Scan for the cell matching the given text and deliver its [x, y] coordinate at center. 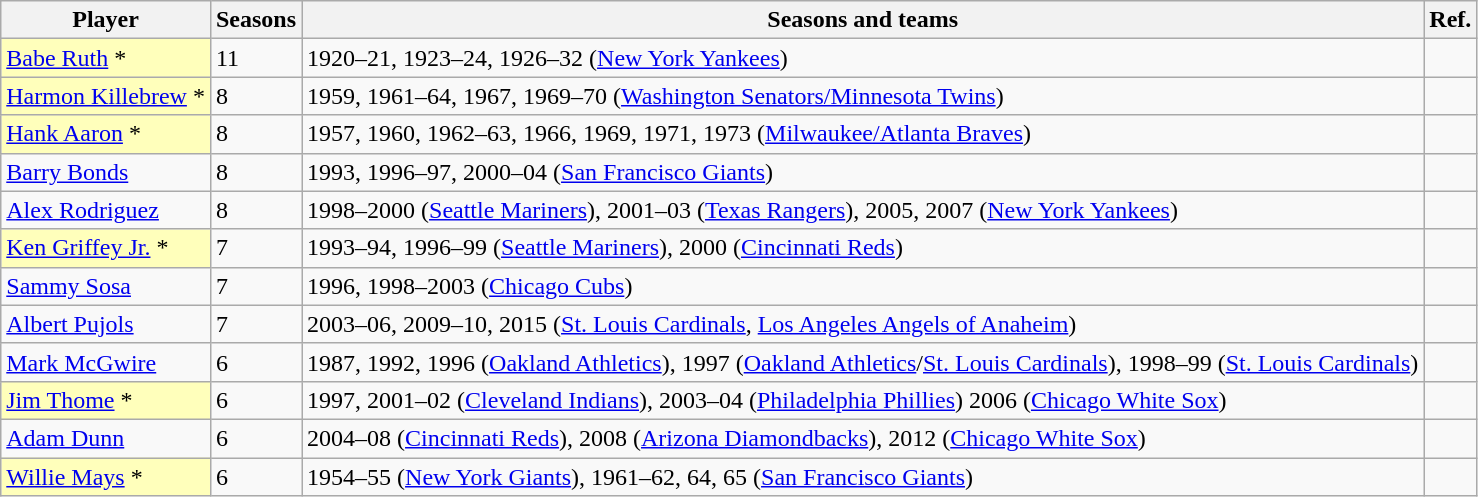
Seasons [256, 20]
Albert Pujols [106, 324]
11 [256, 58]
Ref. [1450, 20]
1996, 1998–2003 (Chicago Cubs) [863, 286]
Mark McGwire [106, 362]
1997, 2001–02 (Cleveland Indians), 2003–04 (Philadelphia Phillies) 2006 (Chicago White Sox) [863, 400]
Sammy Sosa [106, 286]
Seasons and teams [863, 20]
Babe Ruth * [106, 58]
Player [106, 20]
Hank Aaron * [106, 134]
2003–06, 2009–10, 2015 (St. Louis Cardinals, Los Angeles Angels of Anaheim) [863, 324]
2004–08 (Cincinnati Reds), 2008 (Arizona Diamondbacks), 2012 (Chicago White Sox) [863, 438]
1959, 1961–64, 1967, 1969–70 (Washington Senators/Minnesota Twins) [863, 96]
Adam Dunn [106, 438]
Ken Griffey Jr. * [106, 248]
1987, 1992, 1996 (Oakland Athletics), 1997 (Oakland Athletics/St. Louis Cardinals), 1998–99 (St. Louis Cardinals) [863, 362]
1954–55 (New York Giants), 1961–62, 64, 65 (San Francisco Giants) [863, 477]
Barry Bonds [106, 172]
1998–2000 (Seattle Mariners), 2001–03 (Texas Rangers), 2005, 2007 (New York Yankees) [863, 210]
1920–21, 1923–24, 1926–32 (New York Yankees) [863, 58]
Willie Mays * [106, 477]
1993–94, 1996–99 (Seattle Mariners), 2000 (Cincinnati Reds) [863, 248]
Jim Thome * [106, 400]
1957, 1960, 1962–63, 1966, 1969, 1971, 1973 (Milwaukee/Atlanta Braves) [863, 134]
Harmon Killebrew * [106, 96]
1993, 1996–97, 2000–04 (San Francisco Giants) [863, 172]
Alex Rodriguez [106, 210]
